Return the (X, Y) coordinate for the center point of the cell that contains the specified text.  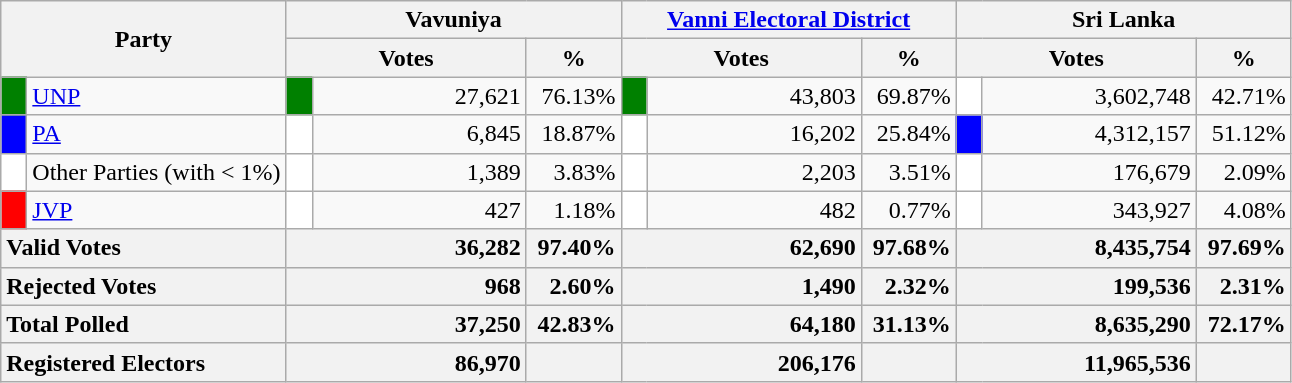
968 (406, 286)
Total Polled (144, 324)
97.69% (1244, 248)
11,965,536 (1076, 362)
36,282 (406, 248)
2.31% (1244, 286)
72.17% (1244, 324)
4.08% (1244, 210)
2.09% (1244, 172)
3.83% (574, 172)
Valid Votes (144, 248)
Party (144, 39)
8,635,290 (1076, 324)
97.68% (908, 248)
76.13% (574, 96)
51.12% (1244, 134)
3,602,748 (1089, 96)
2.60% (574, 286)
176,679 (1089, 172)
Registered Electors (144, 362)
42.71% (1244, 96)
0.77% (908, 210)
1,389 (419, 172)
8,435,754 (1076, 248)
PA (156, 134)
1.18% (574, 210)
18.87% (574, 134)
97.40% (574, 248)
69.87% (908, 96)
6,845 (419, 134)
Vavuniya (454, 20)
86,970 (406, 362)
62,690 (741, 248)
482 (754, 210)
37,250 (406, 324)
3.51% (908, 172)
206,176 (741, 362)
Rejected Votes (144, 286)
43,803 (754, 96)
16,202 (754, 134)
JVP (156, 210)
427 (419, 210)
4,312,157 (1089, 134)
199,536 (1076, 286)
Vanni Electoral District (788, 20)
2.32% (908, 286)
343,927 (1089, 210)
1,490 (741, 286)
27,621 (419, 96)
25.84% (908, 134)
Sri Lanka (1124, 20)
31.13% (908, 324)
UNP (156, 96)
2,203 (754, 172)
Other Parties (with < 1%) (156, 172)
64,180 (741, 324)
42.83% (574, 324)
